Pinpoint the cell where the given text exists, returning its (X, Y) midpoint coordinate. 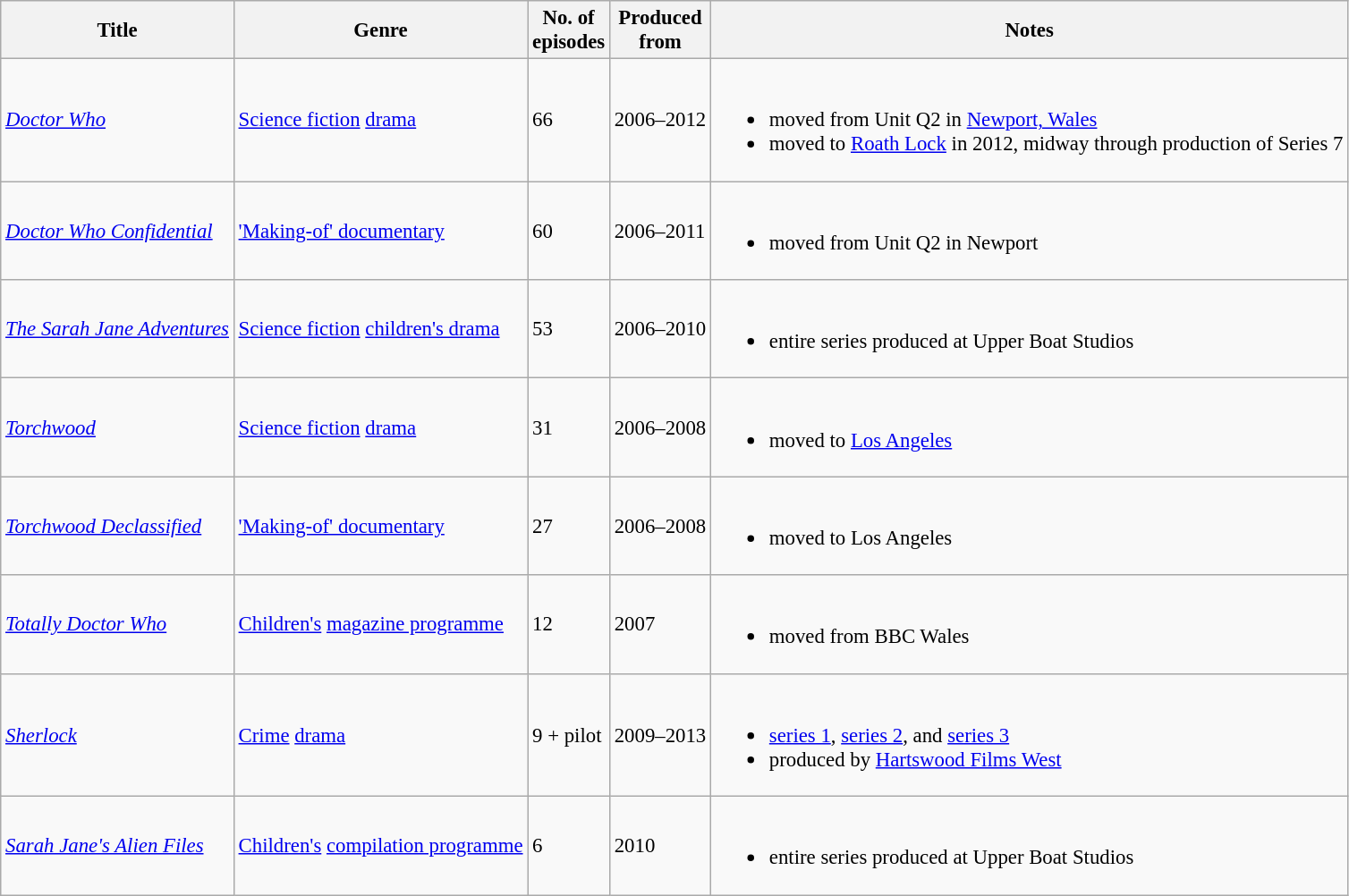
Title (118, 30)
Genre (381, 30)
6 (569, 846)
No. ofepisodes (569, 30)
Doctor Who (118, 120)
31 (569, 427)
53 (569, 329)
Torchwood (118, 427)
Producedfrom (660, 30)
2006–2010 (660, 329)
moved from BBC Wales (1030, 624)
Crime drama (381, 735)
Science fiction children's drama (381, 329)
Sarah Jane's Alien Files (118, 846)
9 + pilot (569, 735)
27 (569, 526)
Doctor Who Confidential (118, 231)
Children's compilation programme (381, 846)
2006–2011 (660, 231)
The Sarah Jane Adventures (118, 329)
Notes (1030, 30)
Sherlock (118, 735)
Totally Doctor Who (118, 624)
moved from Unit Q2 in Newport, Walesmoved to Roath Lock in 2012, midway through production of Series 7 (1030, 120)
moved from Unit Q2 in Newport (1030, 231)
2009–2013 (660, 735)
12 (569, 624)
2007 (660, 624)
series 1, series 2, and series 3produced by Hartswood Films West (1030, 735)
2010 (660, 846)
2006–2012 (660, 120)
60 (569, 231)
Torchwood Declassified (118, 526)
Children's magazine programme (381, 624)
66 (569, 120)
